Determine the (x, y) coordinate at the center of the cell enclosing the given text.  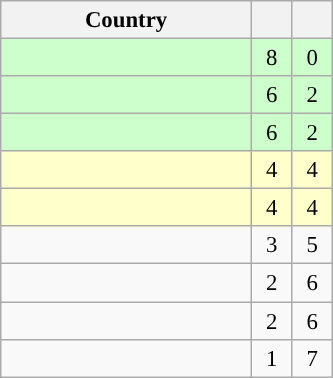
1 (272, 358)
3 (272, 245)
8 (272, 58)
0 (312, 58)
7 (312, 358)
Country (126, 20)
5 (312, 245)
